Return (X, Y) of the center of cell containing provided text 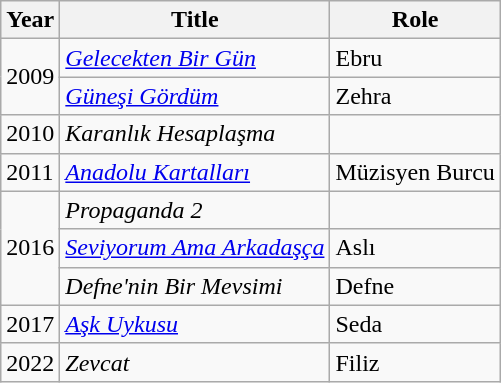
Müzisyen Burcu (415, 172)
Propaganda 2 (195, 210)
2016 (30, 248)
Filiz (415, 362)
Zevcat (195, 362)
Defne (415, 286)
2017 (30, 324)
Aşk Uykusu (195, 324)
Title (195, 20)
2022 (30, 362)
Zehra (415, 96)
Ebru (415, 58)
Seda (415, 324)
Aslı (415, 248)
Role (415, 20)
Defne'nin Bir Mevsimi (195, 286)
2011 (30, 172)
Seviyorum Ama Arkadaşça (195, 248)
Gelecekten Bir Gün (195, 58)
2010 (30, 134)
2009 (30, 77)
Güneşi Gördüm (195, 96)
Year (30, 20)
Anadolu Kartalları (195, 172)
Karanlık Hesaplaşma (195, 134)
